Detect which cell encompasses the target text, then output its (X, Y) center coordinate. 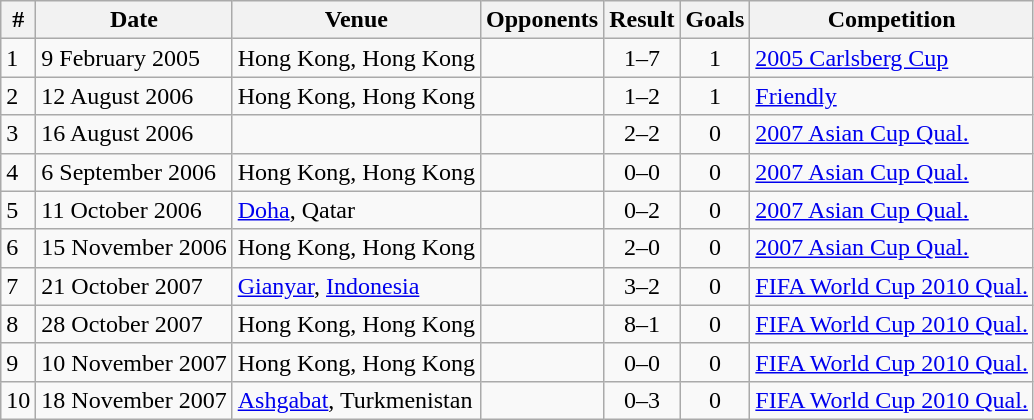
4 (18, 172)
3–2 (642, 286)
2005 Carlsberg Cup (892, 58)
0–2 (642, 210)
28 October 2007 (134, 324)
Date (134, 20)
2 (18, 96)
Venue (356, 20)
8–1 (642, 324)
2–0 (642, 248)
9 (18, 362)
18 November 2007 (134, 400)
6 September 2006 (134, 172)
6 (18, 248)
Ashgabat, Turkmenistan (356, 400)
Gianyar, Indonesia (356, 286)
3 (18, 134)
5 (18, 210)
12 August 2006 (134, 96)
Doha, Qatar (356, 210)
# (18, 20)
15 November 2006 (134, 248)
10 November 2007 (134, 362)
21 October 2007 (134, 286)
1–7 (642, 58)
Friendly (892, 96)
0–3 (642, 400)
Result (642, 20)
7 (18, 286)
2–2 (642, 134)
Opponents (542, 20)
Goals (715, 20)
1–2 (642, 96)
16 August 2006 (134, 134)
10 (18, 400)
Competition (892, 20)
8 (18, 324)
9 February 2005 (134, 58)
11 October 2006 (134, 210)
